From the cell containing the given text, extract its center point as [x, y] coordinate. 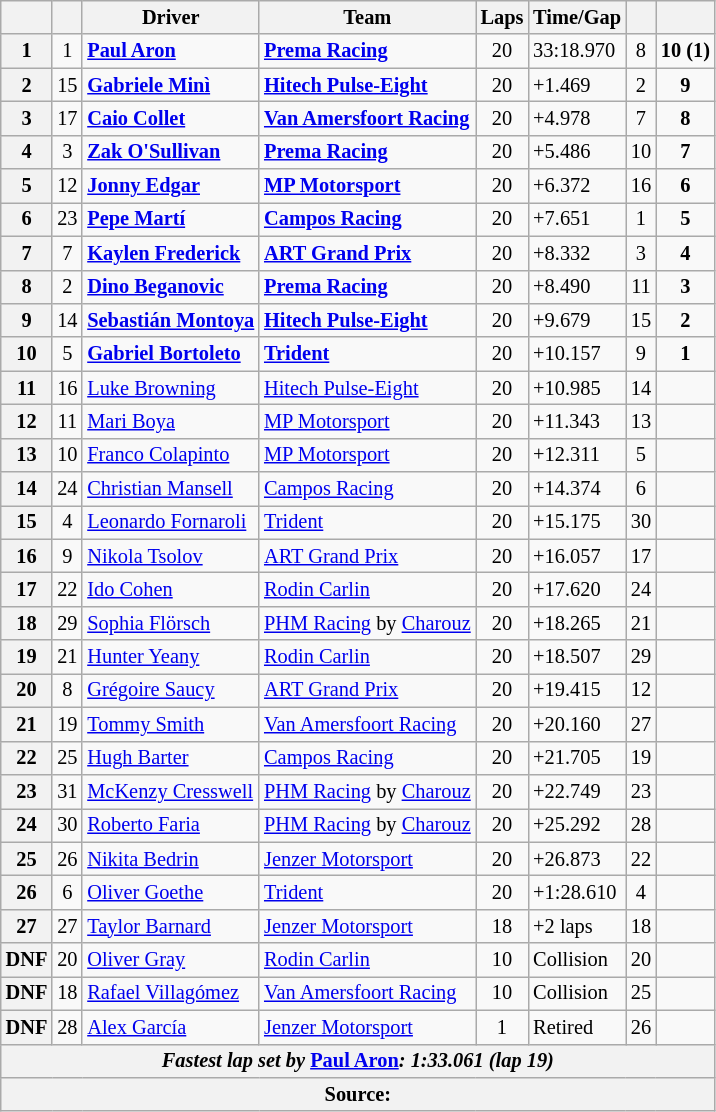
Sophia Flörsch [170, 623]
Team [367, 17]
+4.978 [577, 118]
+6.372 [577, 186]
Hunter Yeany [170, 657]
Paul Aron [170, 51]
Roberto Faria [170, 825]
Nikola Tsolov [170, 556]
Grégoire Saucy [170, 690]
Time/Gap [577, 17]
Oliver Goethe [170, 892]
+18.265 [577, 623]
+19.415 [577, 690]
+25.292 [577, 825]
Mari Boya [170, 421]
Tommy Smith [170, 724]
+12.311 [577, 455]
Alex García [170, 1027]
Taylor Barnard [170, 926]
+8.490 [577, 287]
+10.157 [577, 354]
Source: [358, 1094]
Dino Beganovic [170, 287]
Gabriele Minì [170, 85]
Gabriel Bortoleto [170, 354]
+16.057 [577, 556]
Hugh Barter [170, 758]
Pepe Martí [170, 219]
+1:28.610 [577, 892]
33:18.970 [577, 51]
+8.332 [577, 253]
Jonny Edgar [170, 186]
+26.873 [577, 859]
+22.749 [577, 791]
Oliver Gray [170, 960]
+5.486 [577, 152]
Fastest lap set by Paul Aron: 1:33.061 (lap 19) [358, 1061]
+21.705 [577, 758]
Franco Colapinto [170, 455]
+15.175 [577, 522]
Rafael Villagómez [170, 993]
Laps [502, 17]
Kaylen Frederick [170, 253]
Retired [577, 1027]
+1.469 [577, 85]
Luke Browning [170, 388]
+2 laps [577, 926]
10 (1) [686, 51]
Zak O'Sullivan [170, 152]
+11.343 [577, 421]
+10.985 [577, 388]
McKenzy Cresswell [170, 791]
+9.679 [577, 320]
Driver [170, 17]
+20.160 [577, 724]
Sebastián Montoya [170, 320]
Nikita Bedrin [170, 859]
Leonardo Fornaroli [170, 522]
Christian Mansell [170, 489]
+14.374 [577, 489]
+17.620 [577, 589]
31 [67, 791]
+18.507 [577, 657]
+7.651 [577, 219]
Caio Collet [170, 118]
Ido Cohen [170, 589]
